Search for the cell housing the specified text and yield its [x, y] center coordinate. 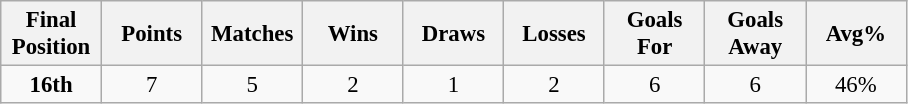
Goals For [654, 34]
1 [454, 85]
7 [152, 85]
Draws [454, 34]
Matches [252, 34]
Final Position [52, 34]
5 [252, 85]
Points [152, 34]
Losses [554, 34]
Avg% [856, 34]
Wins [354, 34]
Goals Away [756, 34]
46% [856, 85]
16th [52, 85]
